Extract the [x, y] coordinate from the center of the cell holding the provided text.  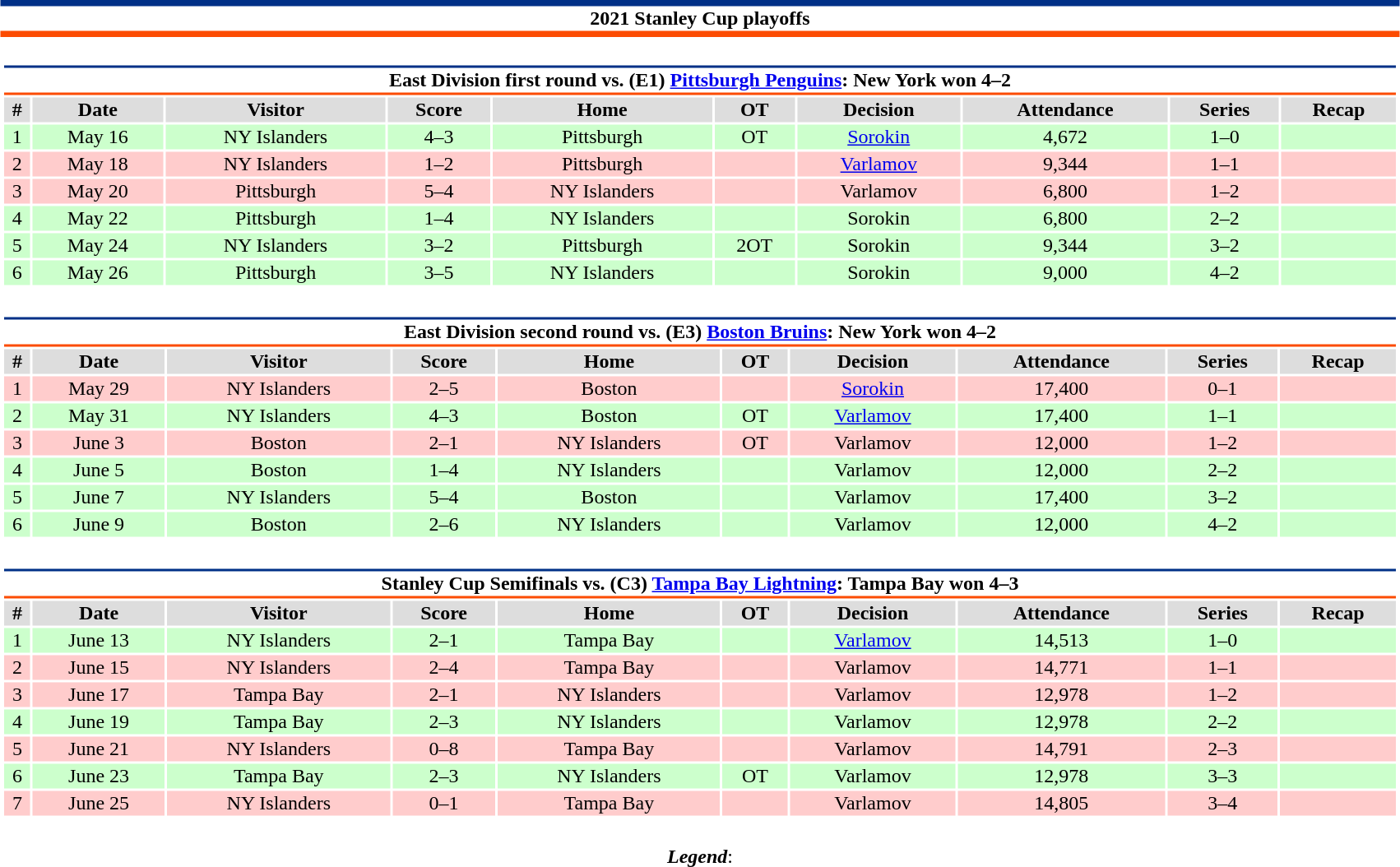
14,805 [1061, 804]
2021 Stanley Cup playoffs [700, 18]
May 31 [99, 415]
2–6 [444, 524]
14,771 [1061, 667]
June 21 [99, 749]
May 16 [97, 137]
9,000 [1066, 272]
June 23 [99, 776]
East Division second round vs. (E3) Boston Bruins: New York won 4–2 [699, 332]
June 9 [99, 524]
June 3 [99, 443]
0–8 [444, 749]
June 25 [99, 804]
2OT [755, 246]
East Division first round vs. (E1) Pittsburgh Penguins: New York won 4–2 [699, 81]
7 [16, 804]
June 17 [99, 695]
May 29 [99, 389]
3–5 [439, 272]
14,513 [1061, 641]
June 7 [99, 498]
May 20 [97, 192]
June 13 [99, 641]
14,791 [1061, 749]
May 22 [97, 218]
3–4 [1222, 804]
June 15 [99, 667]
2–4 [444, 667]
Stanley Cup Semifinals vs. (C3) Tampa Bay Lightning: Tampa Bay won 4–3 [699, 584]
2–5 [444, 389]
May 24 [97, 246]
June 5 [99, 470]
3–3 [1222, 776]
May 26 [97, 272]
4,672 [1066, 137]
June 19 [99, 721]
May 18 [97, 164]
